Extract the (x, y) coordinate from the center of the cell holding the provided text.  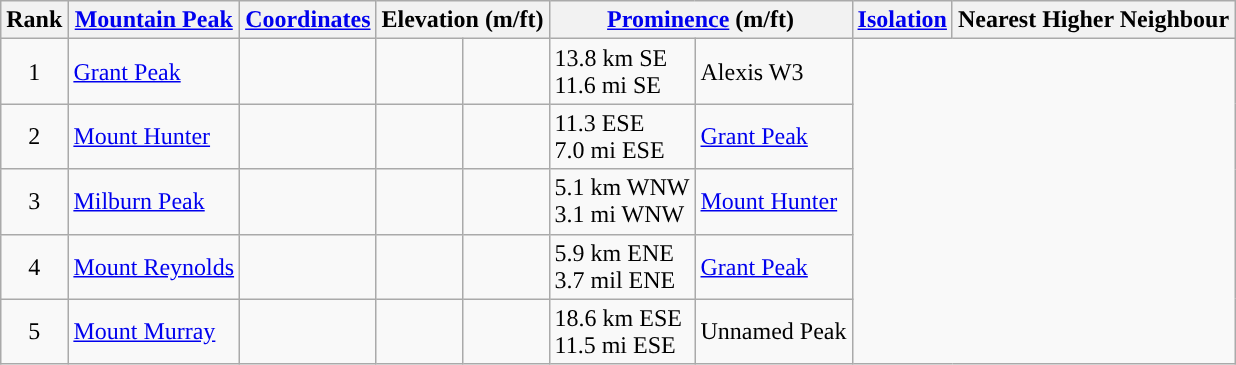
4 (34, 266)
5.9 km ENE3.7 mil ENE (622, 266)
1 (34, 72)
5 (34, 332)
11.3 ESE7.0 mi ESE (622, 136)
2 (34, 136)
Mount Reynolds (154, 266)
Coordinates (308, 20)
Nearest Higher Neighbour (1093, 20)
Unnamed Peak (774, 332)
Mount Murray (154, 332)
Prominence (m/ft) (700, 20)
Milburn Peak (154, 202)
Mountain Peak (154, 20)
Rank (34, 20)
5.1 km WNW3.1 mi WNW (622, 202)
Elevation (m/ft) (462, 20)
Isolation (902, 20)
Alexis W3 (774, 72)
13.8 km SE11.6 mi SE (622, 72)
18.6 km ESE11.5 mi ESE (622, 332)
3 (34, 202)
